Determine the (X, Y) coordinate at the center of the cell enclosing the given text.  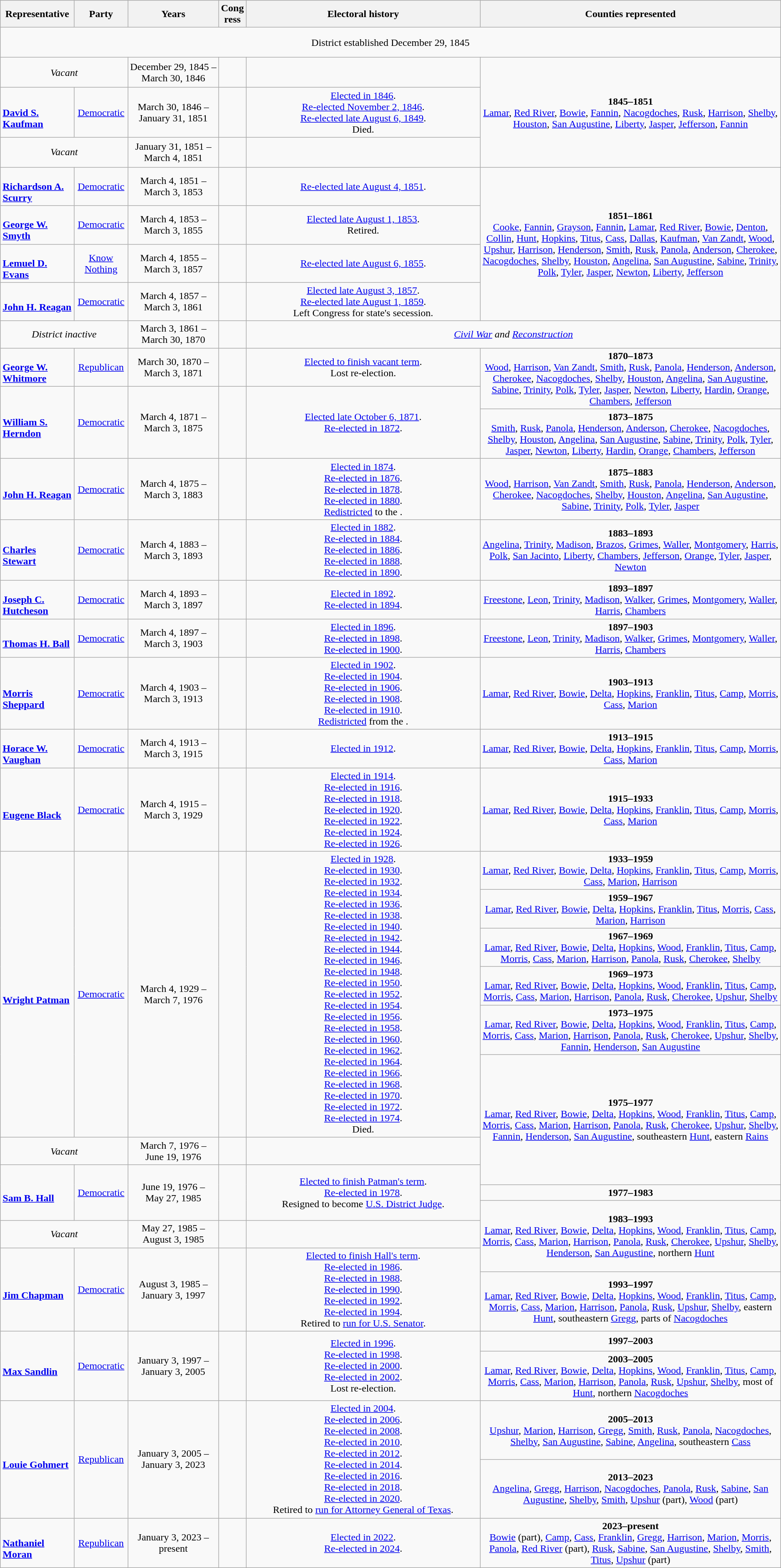
Elected late August 3, 1857.Re-elected late August 1, 1859.Left Congress for state's secession. (363, 302)
Elected to finish Patman's term.Re-elected in 1978.Resigned to become U.S. District Judge. (363, 1193)
Know Nothing (101, 263)
Elected in 2022.Re-elected in 2024. (363, 1543)
December 29, 1845 –March 30, 1846 (174, 73)
August 3, 1985 –January 3, 1997 (174, 1289)
District inactive (64, 335)
Elected in 1912. (363, 749)
Elected late October 6, 1871.Re-elected in 1872. (363, 422)
Civil War and Reconstruction (513, 335)
Representative (38, 14)
Elected in 1914.Re-elected in 1916.Re-elected in 1918.Re-elected in 1920.Re-elected in 1922.Re-elected in 1924.Re-elected in 1926. (363, 810)
March 4, 1929 –March 7, 1976 (174, 994)
Charles Stewart (38, 550)
March 4, 1915 –March 3, 1929 (174, 810)
March 4, 1851 –March 3, 1853 (174, 186)
Electoral history (363, 14)
Elected to finish vacant term.Lost re-election. (363, 367)
March 4, 1913 –March 3, 1915 (174, 749)
1897–1903Freestone, Leon, Trinity, Madison, Walker, Grimes, Montgomery, Waller, Harris, Chambers (630, 638)
January 3, 1997 –January 3, 2005 (174, 1366)
1933–1959Lamar, Red River, Bowie, Delta, Hopkins, Franklin, Titus, Camp, Morris, Cass, Marion, Harrison (630, 871)
Thomas H. Ball (38, 638)
2005–2013Upshur, Marion, Harrison, Gregg, Smith, Rusk, Panola, Nacogdoches, Shelby, San Augustine, Sabine, Angelina, southeastern Cass (630, 1430)
March 4, 1857 –March 3, 1861 (174, 302)
March 4, 1855 –March 3, 1857 (174, 263)
1967–1969Lamar, Red River, Bowie, Delta, Hopkins, Wood, Franklin, Titus, Camp, Morris, Cass, Marion, Harrison, Panola, Rusk, Cherokee, Shelby (630, 947)
March 4, 1903 –March 3, 1913 (174, 693)
Eugene Black (38, 810)
March 4, 1897 –March 3, 1903 (174, 638)
Elected in 1896.Re-elected in 1898.Re-elected in 1900. (363, 638)
1893–1897Freestone, Leon, Trinity, Madison, Walker, Grimes, Montgomery, Waller, Harris, Chambers (630, 599)
David S. Kaufman (38, 113)
March 30, 1870 –March 3, 1871 (174, 367)
March 4, 1883 –March 3, 1893 (174, 550)
Counties represented (630, 14)
January 3, 2023 –present (174, 1543)
Party (101, 14)
Max Sandlin (38, 1366)
Lemuel D. Evans (38, 263)
George W. Smyth (38, 225)
1913–1915Lamar, Red River, Bowie, Delta, Hopkins, Franklin, Titus, Camp, Morris, Cass, Marion (630, 749)
Congress (232, 14)
1997–2003 (630, 1341)
Elected in 1874.Re-elected in 1876.Re-elected in 1878.Re-elected in 1880.Redistricted to the . (363, 489)
Elected in 1996.Re-elected in 1998.Re-elected in 2000.Re-elected in 2002.Lost re-election. (363, 1366)
Sam B. Hall (38, 1193)
Elected in 1846.Re-elected November 2, 1846.Re-elected late August 6, 1849.Died. (363, 113)
May 27, 1985 –August 3, 1985 (174, 1234)
Morris Sheppard (38, 693)
1845–1851Lamar, Red River, Bowie, Fannin, Nacogdoches, Rusk, Harrison, Shelby, Houston, San Augustine, Liberty, Jasper, Jefferson, Fannin (630, 113)
1969–1973Lamar, Red River, Bowie, Delta, Hopkins, Wood, Franklin, Titus, Camp, Morris, Cass, Marion, Harrison, Panola, Rusk, Cherokee, Upshur, Shelby (630, 986)
March 4, 1871 –March 3, 1875 (174, 422)
Joseph C. Hutcheson (38, 599)
March 3, 1861 –March 30, 1870 (174, 335)
Elected in 1902.Re-elected in 1904.Re-elected in 1906.Re-elected in 1908.Re-elected in 1910.Redistricted from the . (363, 693)
Horace W. Vaughan (38, 749)
March 30, 1846 –January 31, 1851 (174, 113)
Elected late August 1, 1853.Retired. (363, 225)
1903–1913Lamar, Red River, Bowie, Delta, Hopkins, Franklin, Titus, Camp, Morris, Cass, Marion (630, 693)
Re-elected late August 4, 1851. (363, 186)
Wright Patman (38, 994)
Re-elected late August 6, 1855. (363, 263)
William S. Herndon (38, 422)
Years (174, 14)
June 19, 1976 –May 27, 1985 (174, 1193)
1977–1983 (630, 1193)
District established December 29, 1845 (390, 43)
March 7, 1976 –June 19, 1976 (174, 1151)
Elected in 1892.Re-elected in 1894. (363, 599)
January 3, 2005 –January 3, 2023 (174, 1459)
George W. Whitmore (38, 367)
Richardson A. Scurry (38, 186)
March 4, 1893 –March 3, 1897 (174, 599)
March 4, 1875 –March 3, 1883 (174, 489)
Jim Chapman (38, 1289)
Louie Gohmert (38, 1459)
1959–1967Lamar, Red River, Bowie, Delta, Hopkins, Franklin, Titus, Morris, Cass, Marion, Harrison (630, 909)
1915–1933Lamar, Red River, Bowie, Delta, Hopkins, Franklin, Titus, Camp, Morris, Cass, Marion (630, 810)
March 4, 1853 –March 3, 1855 (174, 225)
January 31, 1851 –March 4, 1851 (174, 152)
Elected in 1882.Re-elected in 1884.Re-elected in 1886.Re-elected in 1888.Re-elected in 1890. (363, 550)
2013–2023Angelina, Gregg, Harrison, Nacogdoches, Panola, Rusk, Sabine, San Augustine, Shelby, Smith, Upshur (part), Wood (part) (630, 1489)
Nathaniel Moran (38, 1543)
